Return (X, Y) of the center of cell containing provided text 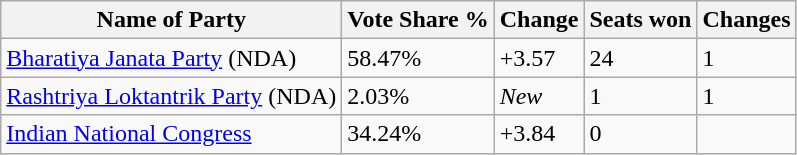
58.47% (418, 58)
Changes (746, 20)
Seats won (640, 20)
34.24% (418, 134)
Rashtriya Loktantrik Party (NDA) (172, 96)
0 (640, 134)
24 (640, 58)
Indian National Congress (172, 134)
Vote Share % (418, 20)
+3.84 (539, 134)
New (539, 96)
Name of Party (172, 20)
Change (539, 20)
+3.57 (539, 58)
2.03% (418, 96)
Bharatiya Janata Party (NDA) (172, 58)
